Detect which cell encompasses the target text, then output its (X, Y) center coordinate. 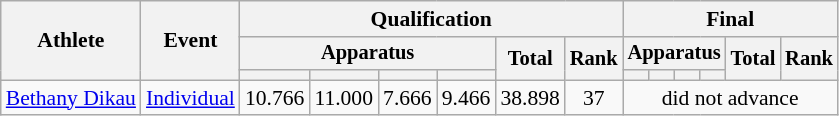
did not advance (730, 98)
38.898 (530, 98)
7.666 (408, 98)
11.000 (344, 98)
10.766 (274, 98)
Athlete (71, 40)
Event (190, 40)
9.466 (466, 98)
Bethany Dikau (71, 98)
Qualification (432, 19)
Final (730, 19)
Individual (190, 98)
37 (594, 98)
